Search for the cell housing the specified text and yield its (X, Y) center coordinate. 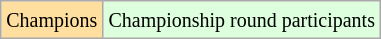
Champions (52, 20)
Championship round participants (242, 20)
